Scan for the cell matching the given text and deliver its [X, Y] coordinate at center. 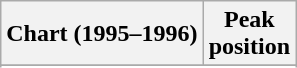
Chart (1995–1996) [102, 34]
Peakposition [249, 34]
